Extract the [x, y] coordinate from the center of the cell holding the provided text.  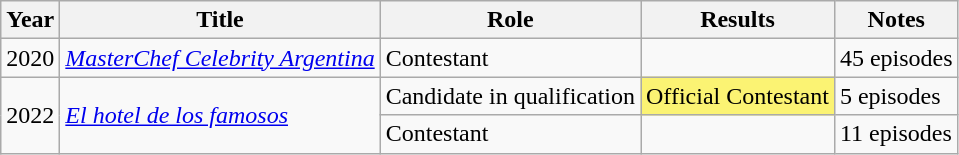
Candidate in qualification [510, 96]
Role [510, 20]
5 episodes [896, 96]
11 episodes [896, 134]
MasterChef Celebrity Argentina [220, 58]
2022 [30, 115]
Title [220, 20]
Results [737, 20]
45 episodes [896, 58]
2020 [30, 58]
Notes [896, 20]
Year [30, 20]
Official Contestant [737, 96]
El hotel de los famosos [220, 115]
